Locate the cell with the specified text and output its [X, Y] center coordinate. 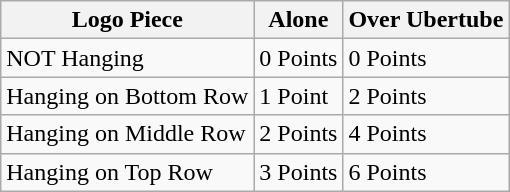
Hanging on Middle Row [128, 134]
NOT Hanging [128, 58]
Logo Piece [128, 20]
6 Points [426, 172]
1 Point [298, 96]
Hanging on Top Row [128, 172]
3 Points [298, 172]
Hanging on Bottom Row [128, 96]
Over Ubertube [426, 20]
4 Points [426, 134]
Alone [298, 20]
